Find where the given text appears and provide that cell's center as (x, y) coordinate. 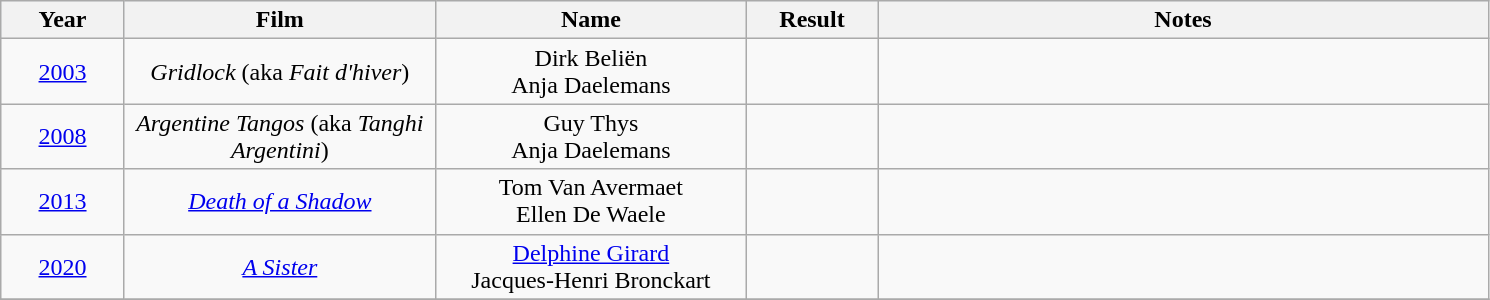
Dirk BeliënAnja Daelemans (590, 72)
Death of a Shadow (280, 202)
Argentine Tangos (aka Tanghi Argentini) (280, 136)
2003 (63, 72)
Film (280, 20)
Year (63, 20)
Guy ThysAnja Daelemans (590, 136)
Notes (1184, 20)
2008 (63, 136)
Result (812, 20)
Gridlock (aka Fait d'hiver) (280, 72)
A Sister (280, 266)
2020 (63, 266)
Tom Van AvermaetEllen De Waele (590, 202)
Name (590, 20)
Delphine GirardJacques-Henri Bronckart (590, 266)
2013 (63, 202)
